Output the [x, y] coordinate of the center of the cell containing the given text.  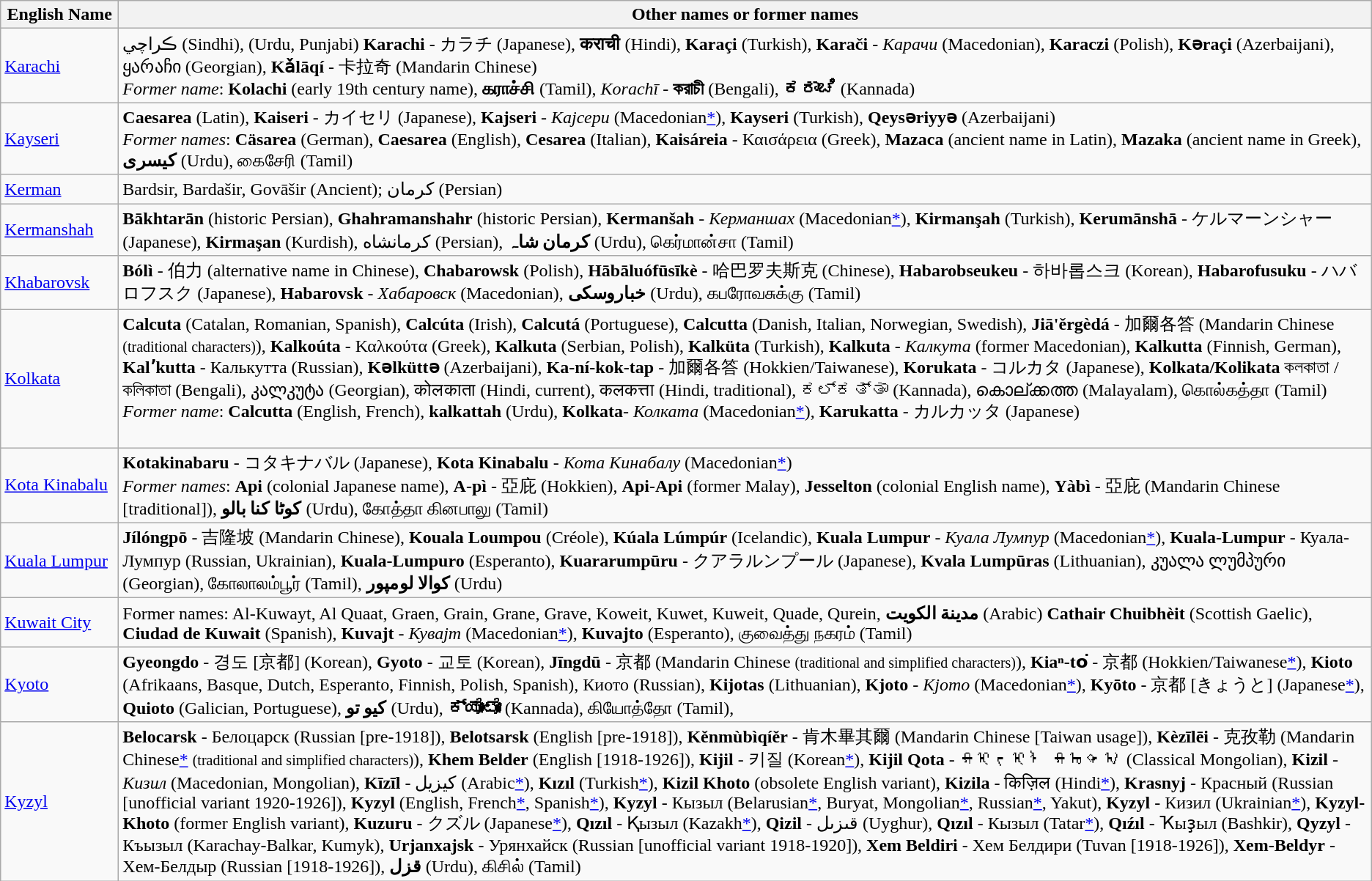
English Name [60, 15]
Kolkata [60, 379]
Kermanshah [60, 230]
Bardsir, Bardašir, Govāšir (Ancient); كرمان (Persian) [745, 189]
Other names or former names [745, 15]
Kota Kinabalu [60, 485]
Kyzyl [60, 802]
Kerman [60, 189]
Kyoto [60, 685]
Kuala Lumpur [60, 560]
Khabarovsk [60, 283]
Karachi [60, 66]
Kayseri [60, 139]
Kuwait City [60, 623]
